For the text-containing cell, return its midpoint in [x, y] coordinate format. 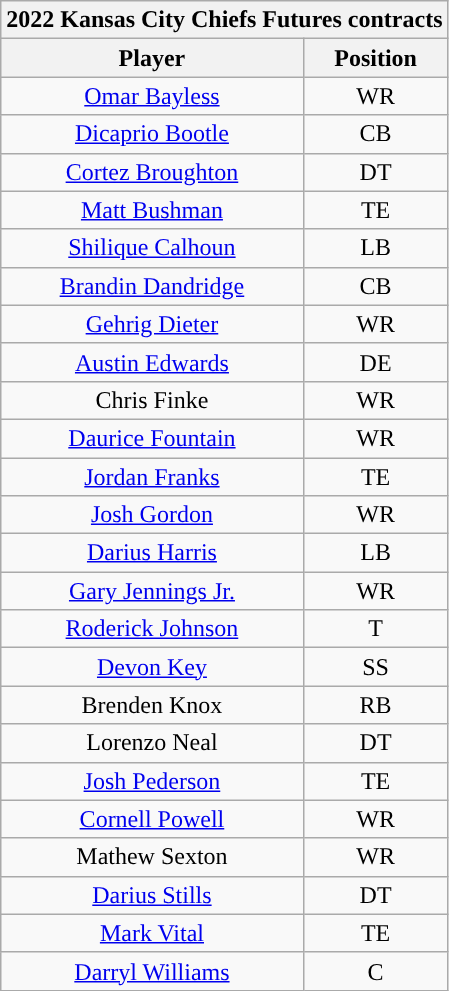
Josh Gordon [152, 515]
Gehrig Dieter [152, 324]
Daurice Fountain [152, 438]
Brenden Knox [152, 705]
RB [376, 705]
Cornell Powell [152, 819]
Gary Jennings Jr. [152, 591]
Mathew Sexton [152, 857]
C [376, 971]
Austin Edwards [152, 362]
Player [152, 58]
Darryl Williams [152, 971]
Jordan Franks [152, 477]
Roderick Johnson [152, 629]
Brandin Dandridge [152, 286]
Position [376, 58]
Chris Finke [152, 400]
Omar Bayless [152, 96]
Matt Bushman [152, 210]
2022 Kansas City Chiefs Futures contracts [224, 20]
Darius Stills [152, 895]
DE [376, 362]
Devon Key [152, 667]
Cortez Broughton [152, 172]
Lorenzo Neal [152, 743]
Mark Vital [152, 933]
T [376, 629]
Shilique Calhoun [152, 248]
SS [376, 667]
Josh Pederson [152, 781]
Darius Harris [152, 553]
Dicaprio Bootle [152, 134]
